Locate the cell with the specified text and output its [x, y] center coordinate. 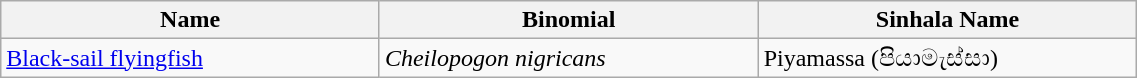
Name [190, 20]
Sinhala Name [948, 20]
Cheilopogon nigricans [568, 58]
Black-sail flyingfish [190, 58]
Binomial [568, 20]
Piyamassa (පියාමැස්සා) [948, 58]
